Detect which cell encompasses the target text, then output its [x, y] center coordinate. 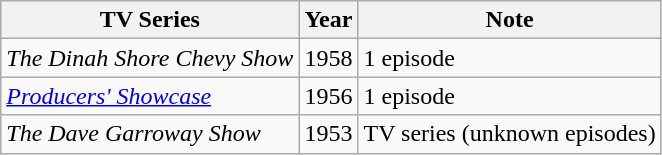
TV series (unknown episodes) [510, 134]
The Dinah Shore Chevy Show [150, 58]
Note [510, 20]
1953 [328, 134]
TV Series [150, 20]
1958 [328, 58]
The Dave Garroway Show [150, 134]
1956 [328, 96]
Producers' Showcase [150, 96]
Year [328, 20]
